Search for the cell housing the specified text and yield its (X, Y) center coordinate. 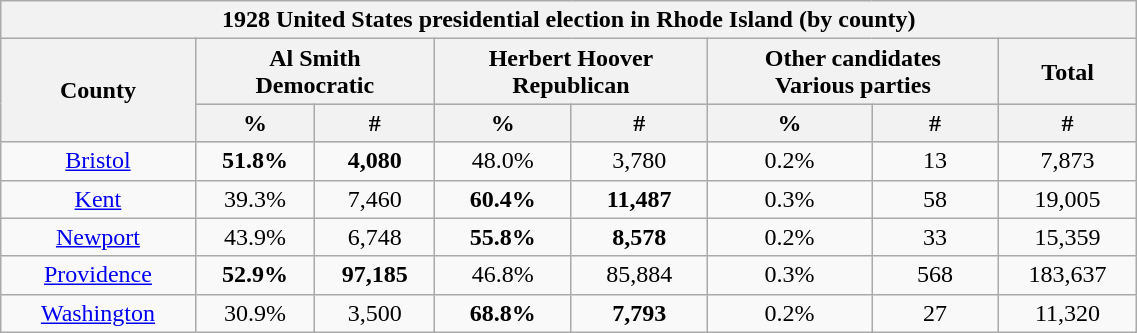
97,185 (375, 275)
11,320 (1068, 313)
11,487 (639, 199)
39.3% (255, 199)
55.8% (503, 237)
7,873 (1068, 161)
Kent (98, 199)
51.8% (255, 161)
27 (936, 313)
48.0% (503, 161)
68.8% (503, 313)
8,578 (639, 237)
183,637 (1068, 275)
13 (936, 161)
Herbert HooverRepublican (572, 72)
County (98, 90)
Total (1068, 72)
Providence (98, 275)
Newport (98, 237)
6,748 (375, 237)
568 (936, 275)
46.8% (503, 275)
30.9% (255, 313)
4,080 (375, 161)
58 (936, 199)
Bristol (98, 161)
43.9% (255, 237)
1928 United States presidential election in Rhode Island (by county) (569, 20)
52.9% (255, 275)
3,780 (639, 161)
60.4% (503, 199)
3,500 (375, 313)
33 (936, 237)
Washington (98, 313)
19,005 (1068, 199)
Al SmithDemocratic (314, 72)
85,884 (639, 275)
7,793 (639, 313)
7,460 (375, 199)
Other candidatesVarious parties (852, 72)
15,359 (1068, 237)
